From the cell containing the given text, extract its center point as [x, y] coordinate. 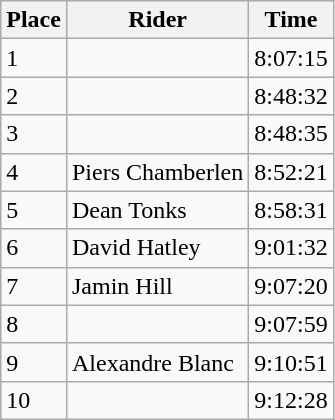
8:48:32 [291, 96]
4 [34, 172]
8 [34, 324]
8:52:21 [291, 172]
Alexandre Blanc [157, 362]
2 [34, 96]
8:58:31 [291, 210]
Dean Tonks [157, 210]
8:48:35 [291, 134]
8:07:15 [291, 58]
9:12:28 [291, 400]
6 [34, 248]
7 [34, 286]
Jamin Hill [157, 286]
Place [34, 20]
9:07:59 [291, 324]
Time [291, 20]
9:07:20 [291, 286]
10 [34, 400]
3 [34, 134]
David Hatley [157, 248]
1 [34, 58]
Rider [157, 20]
Piers Chamberlen [157, 172]
9 [34, 362]
5 [34, 210]
9:10:51 [291, 362]
9:01:32 [291, 248]
